Capture the cell that displays the provided text and extract its [X, Y] central coordinate. 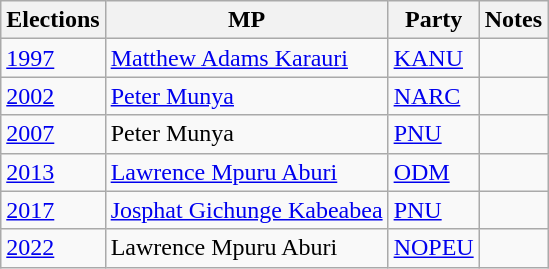
ODM [434, 172]
KANU [434, 58]
Josphat Gichunge Kabeabea [246, 210]
MP [246, 20]
2013 [53, 172]
Elections [53, 20]
2002 [53, 96]
Party [434, 20]
NARC [434, 96]
Notes [513, 20]
2022 [53, 248]
2007 [53, 134]
2017 [53, 210]
Matthew Adams Karauri [246, 58]
1997 [53, 58]
NOPEU [434, 248]
